From the cell containing the given text, extract its center point as [X, Y] coordinate. 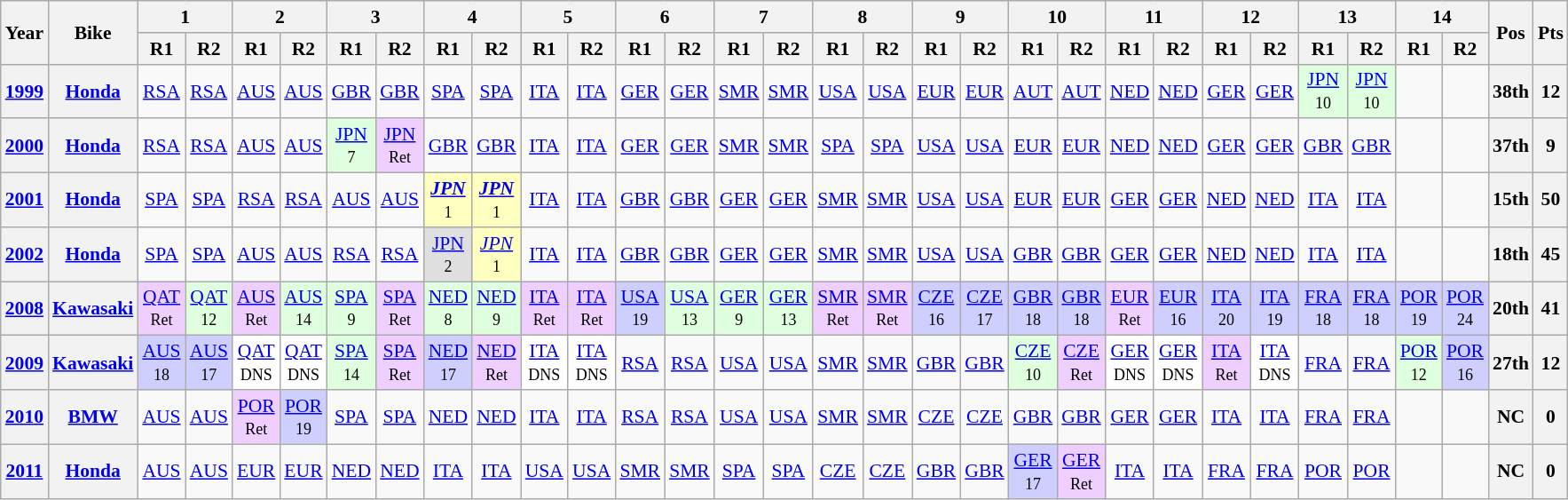
Pts [1551, 32]
2001 [25, 201]
USA19 [640, 309]
1999 [25, 91]
11 [1154, 17]
2 [280, 17]
ITA20 [1226, 309]
NEDRet [497, 362]
POR24 [1465, 309]
Year [25, 32]
5 [568, 17]
BMW [92, 417]
CZE17 [985, 309]
37th [1510, 146]
38th [1510, 91]
14 [1442, 17]
CZE10 [1033, 362]
4 [472, 17]
AUS18 [162, 362]
GER17 [1033, 471]
EUR16 [1178, 309]
2011 [25, 471]
USA13 [689, 309]
2009 [25, 362]
NED17 [449, 362]
41 [1551, 309]
AUSRet [256, 309]
27th [1510, 362]
PORRet [256, 417]
20th [1510, 309]
SPA14 [351, 362]
JPN7 [351, 146]
2010 [25, 417]
EURRet [1130, 309]
3 [376, 17]
NED9 [497, 309]
Bike [92, 32]
AUS14 [303, 309]
NED8 [449, 309]
AUS17 [209, 362]
JPNRet [399, 146]
POR12 [1419, 362]
Pos [1510, 32]
QATRet [162, 309]
GER13 [789, 309]
POR16 [1465, 362]
50 [1551, 201]
2002 [25, 254]
CZE16 [937, 309]
6 [664, 17]
2000 [25, 146]
13 [1347, 17]
8 [863, 17]
GER9 [739, 309]
CZERet [1081, 362]
1 [185, 17]
45 [1551, 254]
18th [1510, 254]
ITA19 [1274, 309]
7 [763, 17]
QAT12 [209, 309]
SPA9 [351, 309]
2008 [25, 309]
15th [1510, 201]
JPN2 [449, 254]
GERRet [1081, 471]
10 [1058, 17]
